Return (x, y) of the center of cell containing provided text 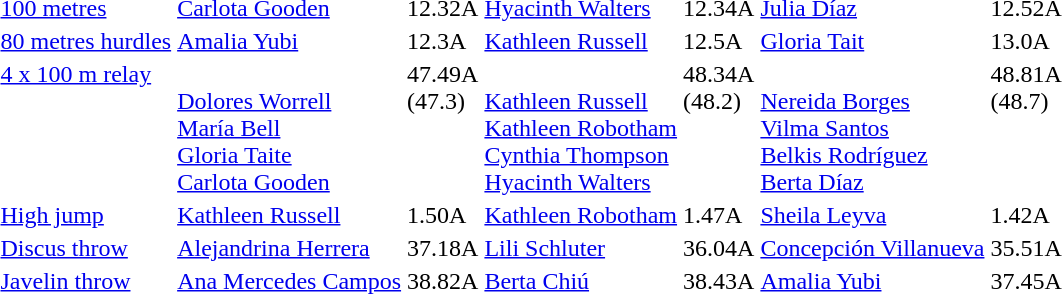
Alejandrina Herrera (290, 248)
12.5A (719, 41)
1.50A (443, 215)
37.18A (443, 248)
Sheila Leyva (872, 215)
Kathleen Robotham (581, 215)
36.04A (719, 248)
Dolores Worrell María Bell Gloria Taite Carlota Gooden (290, 128)
Amalia Yubi (290, 41)
Concepción Villanueva (872, 248)
Kathleen Russell Kathleen Robotham Cynthia Thompson Hyacinth Walters (581, 128)
47.49A(47.3) (443, 128)
Nereida Borges Vilma Santos Belkis Rodríguez Berta Díaz (872, 128)
Gloria Tait (872, 41)
Lili Schluter (581, 248)
1.47A (719, 215)
48.34A(48.2) (719, 128)
12.3A (443, 41)
